Extract the (X, Y) coordinate from the center of the cell holding the provided text.  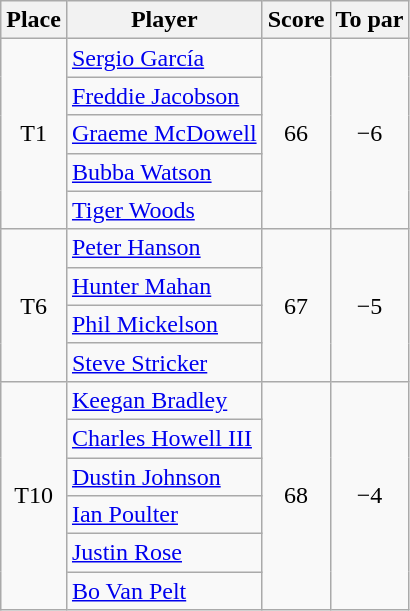
Bubba Watson (164, 172)
Place (34, 20)
Justin Rose (164, 553)
Dustin Johnson (164, 477)
67 (296, 305)
−4 (370, 495)
Keegan Bradley (164, 400)
Ian Poulter (164, 515)
Sergio García (164, 58)
T6 (34, 305)
Player (164, 20)
To par (370, 20)
Freddie Jacobson (164, 96)
T1 (34, 134)
Peter Hanson (164, 248)
Score (296, 20)
Steve Stricker (164, 362)
T10 (34, 495)
Phil Mickelson (164, 324)
68 (296, 495)
−6 (370, 134)
66 (296, 134)
−5 (370, 305)
Charles Howell III (164, 438)
Hunter Mahan (164, 286)
Tiger Woods (164, 210)
Graeme McDowell (164, 134)
Bo Van Pelt (164, 591)
